Detect which cell encompasses the target text, then output its (x, y) center coordinate. 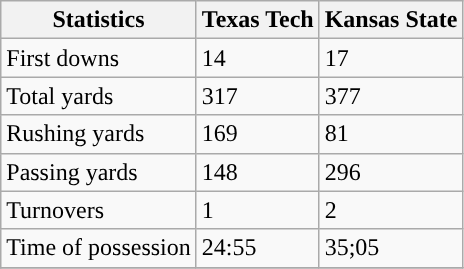
296 (391, 172)
35;05 (391, 248)
24:55 (258, 248)
81 (391, 134)
Time of possession (99, 248)
Passing yards (99, 172)
2 (391, 210)
169 (258, 134)
Kansas State (391, 20)
148 (258, 172)
317 (258, 96)
14 (258, 58)
17 (391, 58)
Total yards (99, 96)
Rushing yards (99, 134)
Texas Tech (258, 20)
1 (258, 210)
First downs (99, 58)
377 (391, 96)
Statistics (99, 20)
Turnovers (99, 210)
